Return the (X, Y) coordinate for the center point of the cell that contains the specified text.  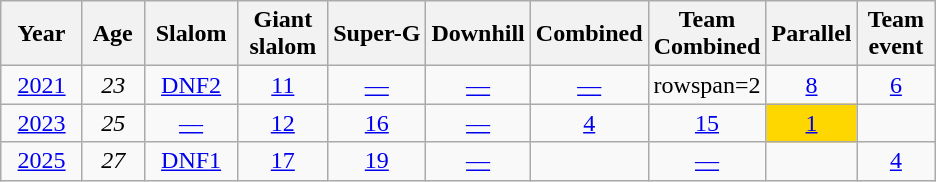
2021 (42, 85)
Parallel (812, 34)
Year (42, 34)
rowspan=2 (707, 85)
15 (707, 123)
Combined (589, 34)
DNF1 (191, 161)
Team event (896, 34)
11 (283, 85)
Giant slalom (283, 34)
Slalom (191, 34)
TeamCombined (707, 34)
2025 (42, 161)
12 (283, 123)
27 (113, 161)
8 (812, 85)
16 (377, 123)
DNF2 (191, 85)
19 (377, 161)
1 (812, 123)
23 (113, 85)
Age (113, 34)
25 (113, 123)
6 (896, 85)
2023 (42, 123)
Downhill (478, 34)
17 (283, 161)
Super-G (377, 34)
